Return the (x, y) coordinate for the center point of the cell that contains the specified text.  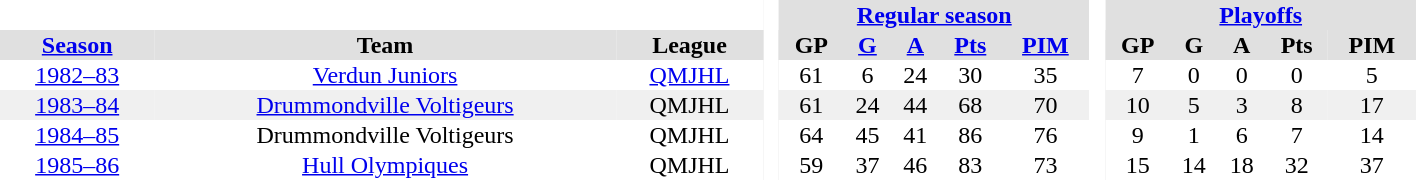
15 (1137, 165)
18 (1242, 165)
9 (1137, 135)
Verdun Juniors (384, 75)
70 (1045, 105)
League (690, 45)
1 (1194, 135)
Playoffs (1260, 15)
73 (1045, 165)
32 (1297, 165)
45 (868, 135)
30 (970, 75)
41 (915, 135)
86 (970, 135)
59 (811, 165)
Team (384, 45)
76 (1045, 135)
1984–85 (77, 135)
8 (1297, 105)
64 (811, 135)
Regular season (934, 15)
1982–83 (77, 75)
17 (1372, 105)
Season (77, 45)
1985–86 (77, 165)
Hull Olympiques (384, 165)
35 (1045, 75)
1983–84 (77, 105)
46 (915, 165)
3 (1242, 105)
10 (1137, 105)
68 (970, 105)
44 (915, 105)
83 (970, 165)
